Scan for the cell matching the given text and deliver its (x, y) coordinate at center. 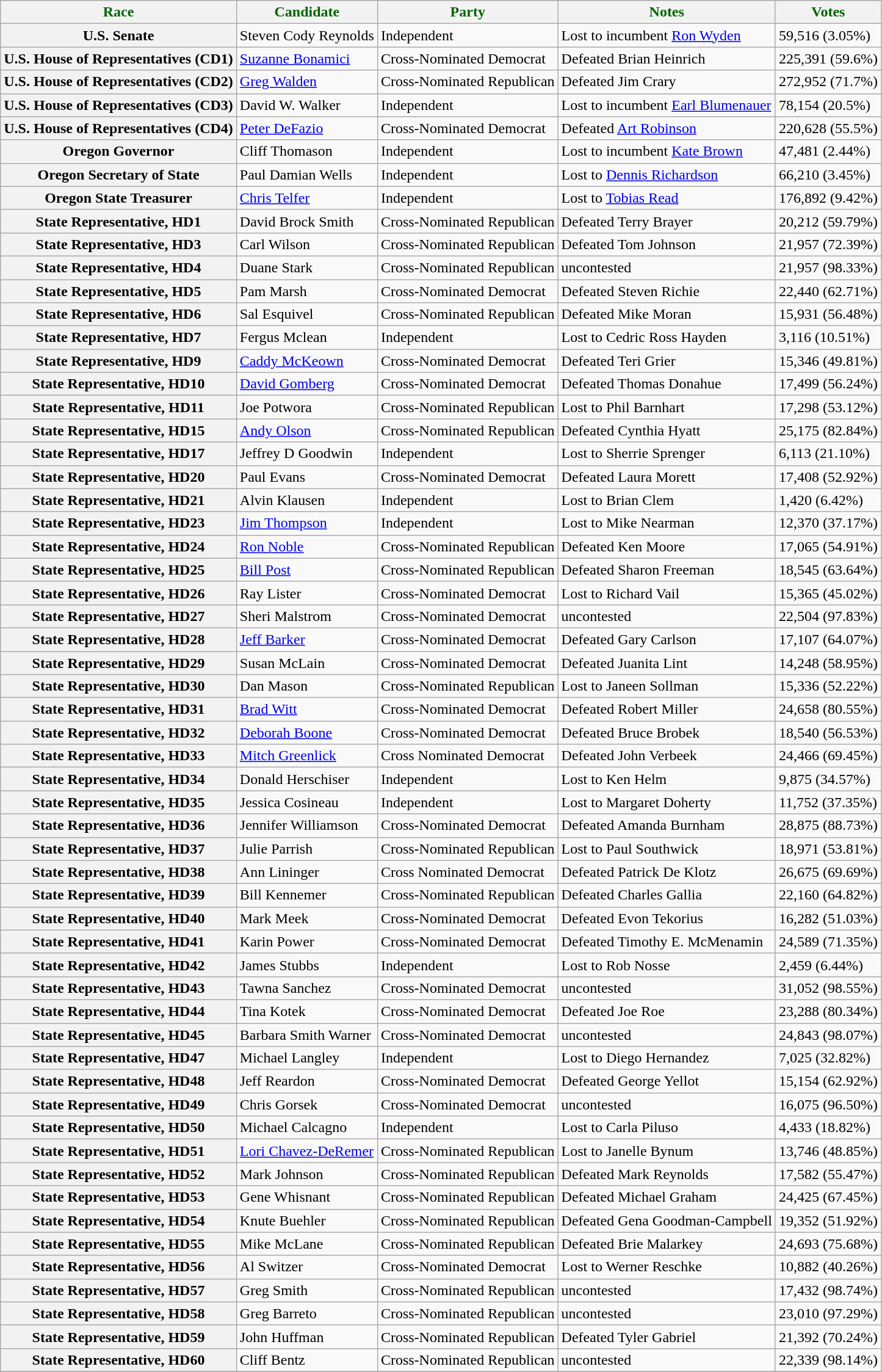
Defeated Tyler Gabriel (667, 1337)
Defeated Ken Moore (667, 546)
17,298 (53.12%) (828, 407)
Lost to Paul Southwick (667, 849)
Defeated Patrick De Klotz (667, 872)
Notes (667, 12)
State Representative, HD51 (118, 1151)
Mike McLane (306, 1244)
Tawna Sanchez (306, 988)
Bill Kennemer (306, 895)
47,481 (2.44%) (828, 151)
21,957 (98.33%) (828, 267)
Bill Post (306, 570)
25,175 (82.84%) (828, 430)
24,425 (67.45%) (828, 1197)
State Representative, HD7 (118, 338)
18,971 (53.81%) (828, 849)
Defeated Gena Goodman-Campbell (667, 1221)
State Representative, HD35 (118, 802)
State Representative, HD9 (118, 361)
24,466 (69.45%) (828, 756)
Mark Meek (306, 918)
24,693 (75.68%) (828, 1244)
21,957 (72.39%) (828, 244)
State Representative, HD55 (118, 1244)
Fergus Mclean (306, 338)
22,504 (97.83%) (828, 616)
Mark Johnson (306, 1174)
17,582 (55.47%) (828, 1174)
78,154 (20.5%) (828, 105)
Lost to Mike Nearman (667, 523)
15,154 (62.92%) (828, 1081)
Mitch Greenlick (306, 756)
State Representative, HD57 (118, 1290)
State Representative, HD28 (118, 639)
State Representative, HD20 (118, 477)
15,346 (49.81%) (828, 361)
66,210 (3.45%) (828, 175)
U.S. House of Representatives (CD4) (118, 128)
2,459 (6.44%) (828, 965)
Defeated Tom Johnson (667, 244)
225,391 (59.6%) (828, 59)
Chris Gorsek (306, 1105)
272,952 (71.7%) (828, 82)
Greg Walden (306, 82)
Lost to Sherrie Sprenger (667, 454)
Lost to Richard Vail (667, 593)
State Representative, HD32 (118, 733)
Lost to Janeen Sollman (667, 686)
Defeated Brie Malarkey (667, 1244)
Lost to Carla Piluso (667, 1128)
Paul Damian Wells (306, 175)
Defeated Timothy E. McMenamin (667, 942)
Party (468, 12)
State Representative, HD54 (118, 1221)
Ray Lister (306, 593)
State Representative, HD56 (118, 1267)
Defeated Robert Miller (667, 710)
Defeated Art Robinson (667, 128)
U.S. Senate (118, 35)
State Representative, HD38 (118, 872)
24,589 (71.35%) (828, 942)
Jeffrey D Goodwin (306, 454)
Michael Calcagno (306, 1128)
Sheri Malstrom (306, 616)
Defeated Sharon Freeman (667, 570)
State Representative, HD15 (118, 430)
Carl Wilson (306, 244)
Barbara Smith Warner (306, 1035)
State Representative, HD25 (118, 570)
State Representative, HD17 (118, 454)
State Representative, HD40 (118, 918)
13,746 (48.85%) (828, 1151)
U.S. House of Representatives (CD1) (118, 59)
17,499 (56.24%) (828, 384)
59,516 (3.05%) (828, 35)
State Representative, HD44 (118, 1011)
26,675 (69.69%) (828, 872)
Lost to Phil Barnhart (667, 407)
Defeated Bruce Brobek (667, 733)
Defeated George Yellot (667, 1081)
Cliff Bentz (306, 1360)
Lost to Rob Nosse (667, 965)
Defeated Evon Tekorius (667, 918)
State Representative, HD42 (118, 965)
Ron Noble (306, 546)
Race (118, 12)
Lost to Tobias Read (667, 198)
State Representative, HD59 (118, 1337)
State Representative, HD27 (118, 616)
Sal Esquivel (306, 314)
Jessica Cosineau (306, 802)
Gene Whisnant (306, 1197)
State Representative, HD45 (118, 1035)
Defeated Joe Roe (667, 1011)
Defeated Michael Graham (667, 1197)
Defeated Mark Reynolds (667, 1174)
Julie Parrish (306, 849)
Lori Chavez-DeRemer (306, 1151)
State Representative, HD6 (118, 314)
10,882 (40.26%) (828, 1267)
15,336 (52.22%) (828, 686)
22,339 (98.14%) (828, 1360)
Alvin Klausen (306, 500)
State Representative, HD60 (118, 1360)
State Representative, HD29 (118, 662)
David W. Walker (306, 105)
State Representative, HD36 (118, 826)
Jeff Reardon (306, 1081)
15,931 (56.48%) (828, 314)
State Representative, HD11 (118, 407)
Lost to Margaret Doherty (667, 802)
State Representative, HD24 (118, 546)
Defeated Charles Gallia (667, 895)
Cliff Thomason (306, 151)
Donald Herschiser (306, 779)
18,540 (56.53%) (828, 733)
Pam Marsh (306, 291)
17,432 (98.74%) (828, 1290)
20,212 (59.79%) (828, 221)
Defeated Amanda Burnham (667, 826)
28,875 (88.73%) (828, 826)
31,052 (98.55%) (828, 988)
Defeated Juanita Lint (667, 662)
State Representative, HD50 (118, 1128)
Steven Cody Reynolds (306, 35)
Lost to Dennis Richardson (667, 175)
3,116 (10.51%) (828, 338)
Defeated Brian Heinrich (667, 59)
220,628 (55.5%) (828, 128)
19,352 (51.92%) (828, 1221)
David Gomberg (306, 384)
Defeated Mike Moran (667, 314)
Lost to Werner Reschke (667, 1267)
State Representative, HD1 (118, 221)
14,248 (58.95%) (828, 662)
Joe Potwora (306, 407)
Jim Thompson (306, 523)
Brad Witt (306, 710)
21,392 (70.24%) (828, 1337)
Oregon Secretary of State (118, 175)
Lost to incumbent Kate Brown (667, 151)
State Representative, HD5 (118, 291)
23,288 (80.34%) (828, 1011)
Defeated John Verbeek (667, 756)
State Representative, HD33 (118, 756)
State Representative, HD39 (118, 895)
176,892 (9.42%) (828, 198)
State Representative, HD3 (118, 244)
Karin Power (306, 942)
Michael Langley (306, 1058)
Paul Evans (306, 477)
Defeated Laura Morett (667, 477)
State Representative, HD41 (118, 942)
State Representative, HD52 (118, 1174)
State Representative, HD26 (118, 593)
State Representative, HD31 (118, 710)
State Representative, HD4 (118, 267)
Greg Smith (306, 1290)
15,365 (45.02%) (828, 593)
Defeated Jim Crary (667, 82)
24,843 (98.07%) (828, 1035)
17,107 (64.07%) (828, 639)
18,545 (63.64%) (828, 570)
Lost to Diego Hernandez (667, 1058)
Susan McLain (306, 662)
State Representative, HD21 (118, 500)
Tina Kotek (306, 1011)
Candidate (306, 12)
24,658 (80.55%) (828, 710)
Greg Barreto (306, 1313)
Peter DeFazio (306, 128)
23,010 (97.29%) (828, 1313)
Caddy McKeown (306, 361)
State Representative, HD30 (118, 686)
7,025 (32.82%) (828, 1058)
Defeated Teri Grier (667, 361)
John Huffman (306, 1337)
U.S. House of Representatives (CD3) (118, 105)
4,433 (18.82%) (828, 1128)
State Representative, HD58 (118, 1313)
Votes (828, 12)
11,752 (37.35%) (828, 802)
State Representative, HD47 (118, 1058)
State Representative, HD37 (118, 849)
Jeff Barker (306, 639)
Lost to incumbent Earl Blumenauer (667, 105)
12,370 (37.17%) (828, 523)
Oregon Governor (118, 151)
State Representative, HD43 (118, 988)
16,282 (51.03%) (828, 918)
17,065 (54.91%) (828, 546)
State Representative, HD10 (118, 384)
U.S. House of Representatives (CD2) (118, 82)
9,875 (34.57%) (828, 779)
James Stubbs (306, 965)
Lost to Janelle Bynum (667, 1151)
Lost to Cedric Ross Hayden (667, 338)
16,075 (96.50%) (828, 1105)
David Brock Smith (306, 221)
Defeated Cynthia Hyatt (667, 430)
State Representative, HD34 (118, 779)
Jennifer Williamson (306, 826)
State Representative, HD49 (118, 1105)
Lost to Brian Clem (667, 500)
Defeated Terry Brayer (667, 221)
Knute Buehler (306, 1221)
Dan Mason (306, 686)
State Representative, HD53 (118, 1197)
State Representative, HD23 (118, 523)
State Representative, HD48 (118, 1081)
Defeated Steven Richie (667, 291)
6,113 (21.10%) (828, 454)
Deborah Boone (306, 733)
22,160 (64.82%) (828, 895)
Defeated Thomas Donahue (667, 384)
Suzanne Bonamici (306, 59)
Duane Stark (306, 267)
22,440 (62.71%) (828, 291)
Andy Olson (306, 430)
Defeated Gary Carlson (667, 639)
Lost to incumbent Ron Wyden (667, 35)
Oregon State Treasurer (118, 198)
Ann Lininger (306, 872)
17,408 (52.92%) (828, 477)
Al Switzer (306, 1267)
1,420 (6.42%) (828, 500)
Lost to Ken Helm (667, 779)
Chris Telfer (306, 198)
